For the text-containing cell, return its midpoint in (X, Y) coordinate format. 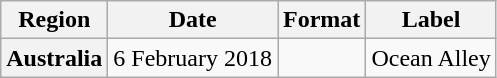
Format (322, 20)
Australia (54, 58)
Ocean Alley (431, 58)
6 February 2018 (193, 58)
Label (431, 20)
Region (54, 20)
Date (193, 20)
